Find where the given text appears and provide that cell's center as (X, Y) coordinate. 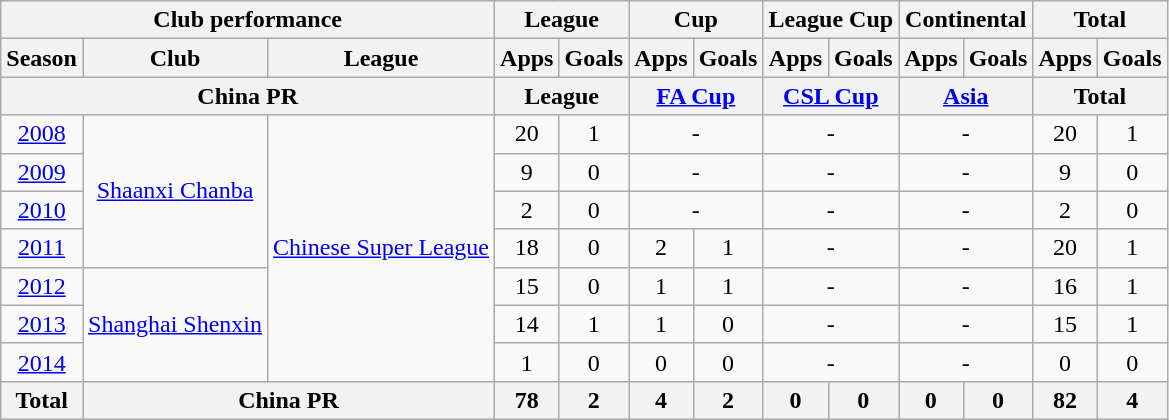
2011 (42, 248)
Season (42, 58)
82 (1065, 400)
2009 (42, 172)
CSL Cup (831, 96)
2014 (42, 362)
Shaanxi Chanba (174, 191)
2008 (42, 134)
Shanghai Shenxin (174, 324)
League Cup (831, 20)
Continental (966, 20)
18 (527, 248)
78 (527, 400)
Cup (696, 20)
2010 (42, 210)
14 (527, 324)
Club (174, 58)
2013 (42, 324)
Chinese Super League (382, 248)
FA Cup (696, 96)
Club performance (248, 20)
2012 (42, 286)
Asia (966, 96)
16 (1065, 286)
